Identify which cell holds the provided text, then report its (x, y) central coordinate. 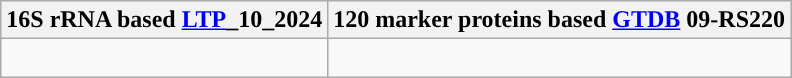
16S rRNA based LTP_10_2024 (164, 20)
120 marker proteins based GTDB 09-RS220 (560, 20)
